Determine the [x, y] coordinate at the center of the cell enclosing the given text.  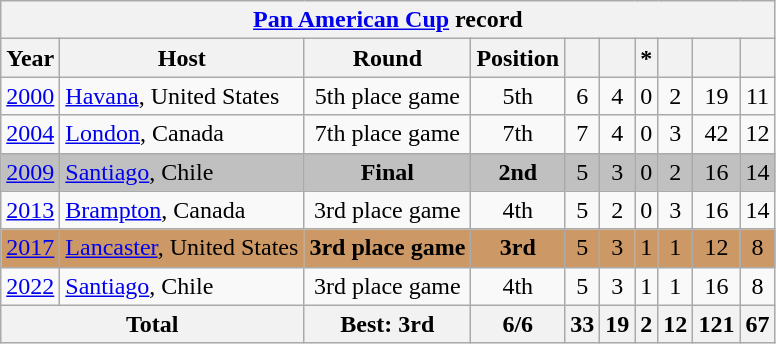
7th [518, 134]
2009 [30, 172]
Lancaster, United States [182, 248]
33 [582, 324]
Position [518, 58]
5th [518, 96]
Pan American Cup record [388, 20]
5th place game [388, 96]
Host [182, 58]
6 [582, 96]
London, Canada [182, 134]
Havana, United States [182, 96]
7 [582, 134]
2013 [30, 210]
3rd [518, 248]
7th place game [388, 134]
67 [758, 324]
6/6 [518, 324]
Brampton, Canada [182, 210]
* [646, 58]
11 [758, 96]
2017 [30, 248]
2004 [30, 134]
2022 [30, 286]
2000 [30, 96]
Year [30, 58]
Best: 3rd [388, 324]
2nd [518, 172]
Total [152, 324]
Round [388, 58]
42 [716, 134]
121 [716, 324]
Final [388, 172]
